Extract the [x, y] coordinate from the center of the cell holding the provided text.  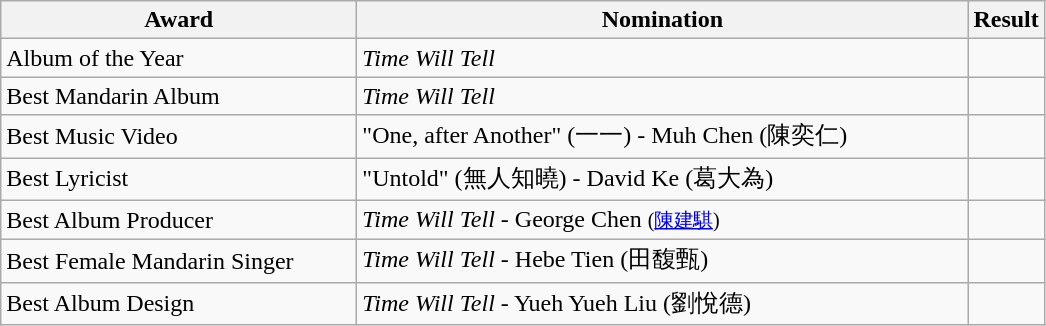
"Untold" (無人知曉) - David Ke (葛大為) [662, 180]
Time Will Tell - Hebe Tien (田馥甄) [662, 262]
"One, after Another" (一一) - Muh Chen (陳奕仁) [662, 136]
Best Album Producer [179, 220]
Nomination [662, 20]
Award [179, 20]
Album of the Year [179, 58]
Time Will Tell - George Chen (陳建騏) [662, 220]
Time Will Tell - Yueh Yueh Liu (劉悅德) [662, 304]
Best Female Mandarin Singer [179, 262]
Result [1006, 20]
Best Album Design [179, 304]
Best Music Video [179, 136]
Best Lyricist [179, 180]
Best Mandarin Album [179, 96]
